Identify which cell holds the provided text, then report its [x, y] central coordinate. 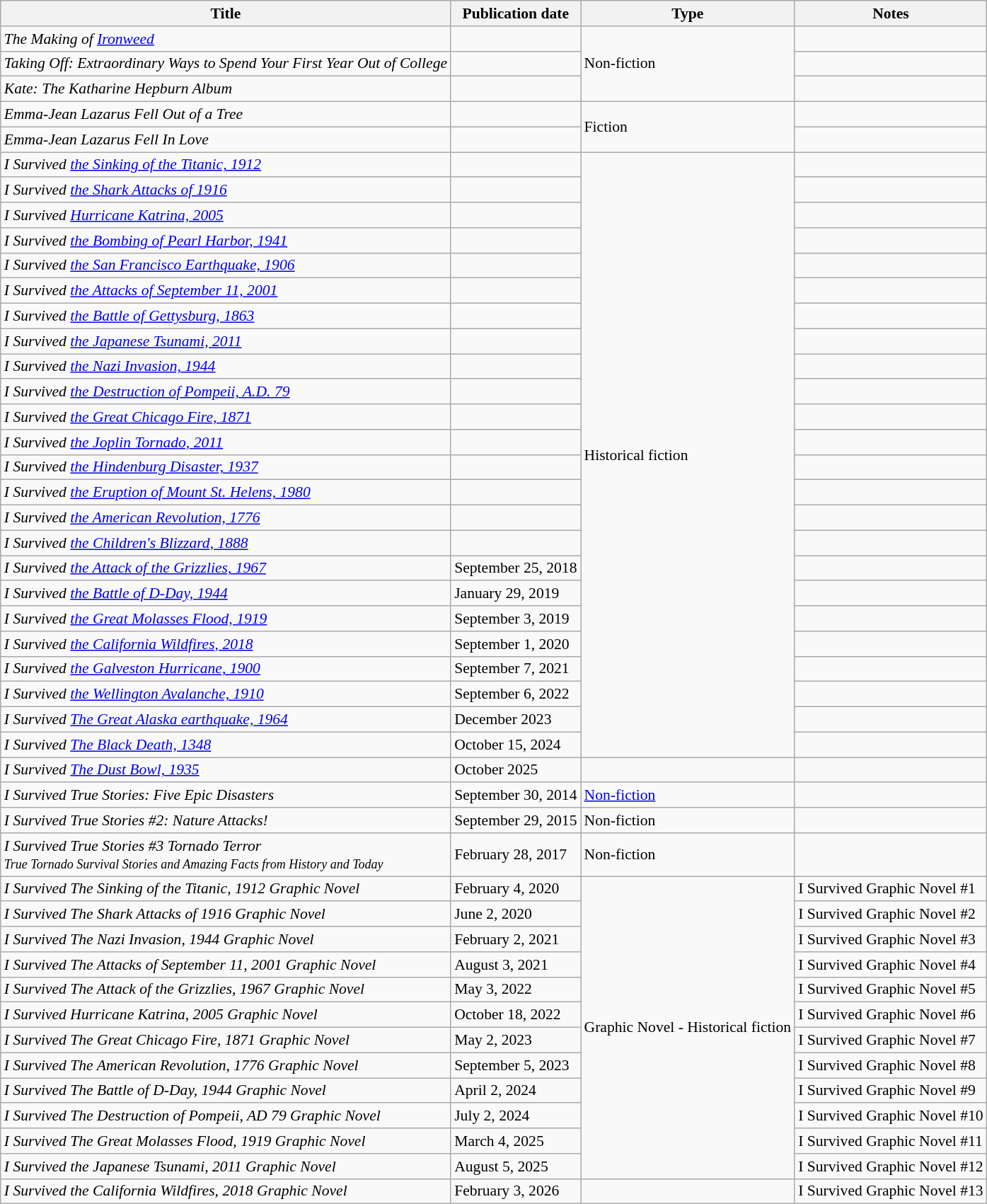
I Survived the Japanese Tsunami, 2011 [226, 341]
February 28, 2017 [515, 855]
Emma-Jean Lazarus Fell Out of a Tree [226, 115]
Fiction [688, 127]
I Survived The Great Chicago Fire, 1871 Graphic Novel [226, 1040]
September 30, 2014 [515, 796]
I Survived Hurricane Katrina, 2005 Graphic Novel [226, 1015]
I Survived The Great Molasses Flood, 1919 Graphic Novel [226, 1141]
I Survived Graphic Novel #10 [891, 1116]
I Survived the Battle of D-Day, 1944 [226, 594]
October 18, 2022 [515, 1015]
Publication date [515, 13]
I Survived The Dust Bowl, 1935 [226, 770]
I Survived The Destruction of Pompeii, AD 79 Graphic Novel [226, 1116]
I Survived the Hindenburg Disaster, 1937 [226, 467]
I Survived True Stories: Five Epic Disasters [226, 796]
Emma-Jean Lazarus Fell In Love [226, 139]
I Survived the San Francisco Earthquake, 1906 [226, 265]
I Survived Graphic Novel #6 [891, 1015]
I Survived the California Wildfires, 2018 Graphic Novel [226, 1191]
March 4, 2025 [515, 1141]
I Survived Graphic Novel #11 [891, 1141]
Taking Off: Extraordinary Ways to Spend Your First Year Out of College [226, 64]
I Survived The American Revolution, 1776 Graphic Novel [226, 1065]
I Survived the Japanese Tsunami, 2011 Graphic Novel [226, 1166]
June 2, 2020 [515, 915]
August 3, 2021 [515, 965]
I Survived the Battle of Gettysburg, 1863 [226, 316]
I Survived the Destruction of Pompeii, A.D. 79 [226, 392]
February 2, 2021 [515, 939]
I Survived The Great Alaska earthquake, 1964 [226, 720]
I Survived Graphic Novel #4 [891, 965]
Kate: The Katharine Hepburn Album [226, 89]
I Survived Graphic Novel #7 [891, 1040]
I Survived Graphic Novel #3 [891, 939]
I Survived Graphic Novel #2 [891, 915]
September 5, 2023 [515, 1065]
Notes [891, 13]
September 1, 2020 [515, 644]
I Survived the Joplin Tornado, 2011 [226, 442]
September 6, 2022 [515, 694]
April 2, 2024 [515, 1091]
January 29, 2019 [515, 594]
Graphic Novel - Historical fiction [688, 1028]
I Survived The Nazi Invasion, 1944 Graphic Novel [226, 939]
September 29, 2015 [515, 820]
I Survived Graphic Novel #5 [891, 990]
I Survived the Shark Attacks of 1916 [226, 190]
October 15, 2024 [515, 745]
October 2025 [515, 770]
I Survived the Sinking of the Titanic, 1912 [226, 165]
Historical fiction [688, 454]
The Making of Ironweed [226, 39]
I Survived the Eruption of Mount St. Helens, 1980 [226, 493]
July 2, 2024 [515, 1116]
September 7, 2021 [515, 669]
September 3, 2019 [515, 619]
I Survived the Nazi Invasion, 1944 [226, 367]
February 3, 2026 [515, 1191]
February 4, 2020 [515, 889]
I Survived Graphic Novel #12 [891, 1166]
I Survived the Wellington Avalanche, 1910 [226, 694]
I Survived The Shark Attacks of 1916 Graphic Novel [226, 915]
Type [688, 13]
I Survived the Bombing of Pearl Harbor, 1941 [226, 241]
I Survived The Battle of D-Day, 1944 Graphic Novel [226, 1091]
September 25, 2018 [515, 568]
May 3, 2022 [515, 990]
December 2023 [515, 720]
I Survived The Sinking of the Titanic, 1912 Graphic Novel [226, 889]
I Survived the American Revolution, 1776 [226, 518]
I Survived The Attack of the Grizzlies, 1967 Graphic Novel [226, 990]
I Survived the Children's Blizzard, 1888 [226, 543]
I Survived the Attack of the Grizzlies, 1967 [226, 568]
I Survived the Galveston Hurricane, 1900 [226, 669]
I Survived the Great Chicago Fire, 1871 [226, 417]
I Survived True Stories #2: Nature Attacks! [226, 820]
I Survived Graphic Novel #13 [891, 1191]
I Survived Graphic Novel #8 [891, 1065]
Title [226, 13]
August 5, 2025 [515, 1166]
I Survived Graphic Novel #9 [891, 1091]
I Survived the Great Molasses Flood, 1919 [226, 619]
I Survived The Attacks of September 11, 2001 Graphic Novel [226, 965]
I Survived The Black Death, 1348 [226, 745]
I Survived the Attacks of September 11, 2001 [226, 291]
I Survived True Stories #3 Tornado TerrorTrue Tornado Survival Stories and Amazing Facts from History and Today [226, 855]
I Survived the California Wildfires, 2018 [226, 644]
I Survived Hurricane Katrina, 2005 [226, 215]
I Survived Graphic Novel #1 [891, 889]
May 2, 2023 [515, 1040]
